Locate the cell with the specified text and output its [X, Y] center coordinate. 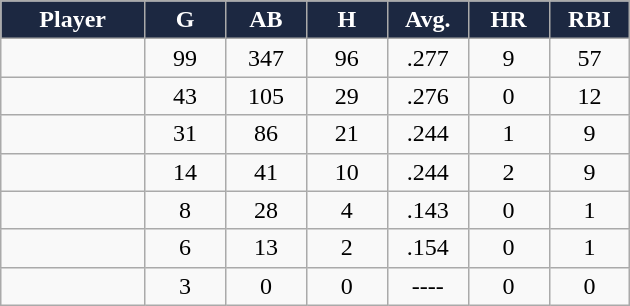
.143 [428, 210]
28 [266, 210]
10 [346, 172]
.277 [428, 58]
8 [186, 210]
13 [266, 248]
57 [590, 58]
.154 [428, 248]
99 [186, 58]
12 [590, 96]
29 [346, 96]
31 [186, 134]
41 [266, 172]
HR [508, 20]
43 [186, 96]
RBI [590, 20]
347 [266, 58]
14 [186, 172]
86 [266, 134]
4 [346, 210]
Player [73, 20]
H [346, 20]
G [186, 20]
6 [186, 248]
21 [346, 134]
AB [266, 20]
Avg. [428, 20]
105 [266, 96]
96 [346, 58]
---- [428, 286]
.276 [428, 96]
3 [186, 286]
